Capture the cell that displays the provided text and extract its (x, y) central coordinate. 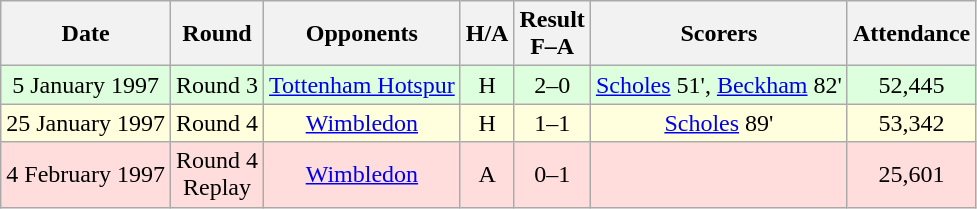
5 January 1997 (86, 85)
ResultF–A (552, 34)
25,601 (911, 174)
Round (216, 34)
Round 4 (216, 123)
Round 4Replay (216, 174)
1–1 (552, 123)
52,445 (911, 85)
Date (86, 34)
53,342 (911, 123)
Tottenham Hotspur (362, 85)
Scholes 51', Beckham 82' (718, 85)
Scorers (718, 34)
0–1 (552, 174)
A (487, 174)
Scholes 89' (718, 123)
Opponents (362, 34)
25 January 1997 (86, 123)
H/A (487, 34)
Round 3 (216, 85)
Attendance (911, 34)
4 February 1997 (86, 174)
2–0 (552, 85)
